For the text-containing cell, return its midpoint in [X, Y] coordinate format. 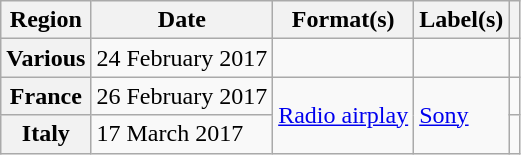
France [46, 96]
Various [46, 58]
Region [46, 20]
Format(s) [344, 20]
Date [182, 20]
26 February 2017 [182, 96]
Label(s) [462, 20]
24 February 2017 [182, 58]
Italy [46, 134]
Radio airplay [344, 115]
17 March 2017 [182, 134]
Sony [462, 115]
